From the cell containing the given text, extract its center point as [x, y] coordinate. 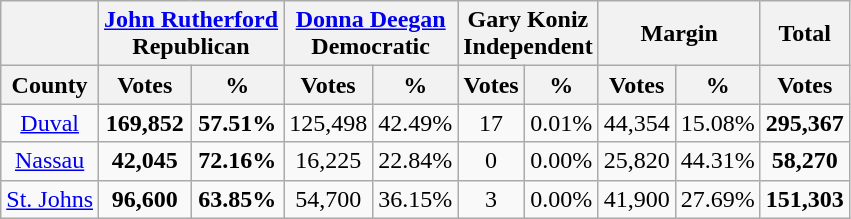
Duval [50, 123]
3 [492, 199]
17 [492, 123]
125,498 [328, 123]
42.49% [416, 123]
44,354 [636, 123]
42,045 [146, 161]
Margin [679, 34]
295,367 [804, 123]
22.84% [416, 161]
25,820 [636, 161]
27.69% [718, 199]
169,852 [146, 123]
Total [804, 34]
John RutherfordRepublican [192, 34]
63.85% [238, 199]
72.16% [238, 161]
36.15% [416, 199]
16,225 [328, 161]
15.08% [718, 123]
151,303 [804, 199]
44.31% [718, 161]
St. Johns [50, 199]
0.01% [561, 123]
57.51% [238, 123]
54,700 [328, 199]
0 [492, 161]
96,600 [146, 199]
41,900 [636, 199]
58,270 [804, 161]
Donna DeeganDemocratic [371, 34]
County [50, 85]
Nassau [50, 161]
Gary KonizIndependent [528, 34]
